Locate the cell with the specified text and output its [X, Y] center coordinate. 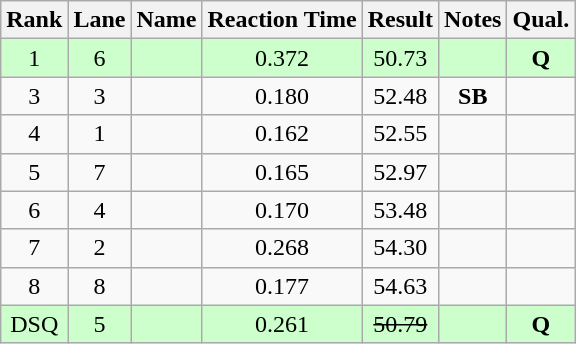
Name [166, 20]
0.162 [282, 134]
0.177 [282, 286]
0.268 [282, 248]
0.165 [282, 172]
DSQ [34, 324]
52.55 [400, 134]
54.30 [400, 248]
50.73 [400, 58]
Qual. [541, 20]
Rank [34, 20]
0.261 [282, 324]
53.48 [400, 210]
52.97 [400, 172]
0.170 [282, 210]
SB [473, 96]
Notes [473, 20]
0.372 [282, 58]
0.180 [282, 96]
Result [400, 20]
50.79 [400, 324]
Lane [100, 20]
54.63 [400, 286]
Reaction Time [282, 20]
2 [100, 248]
52.48 [400, 96]
